Detect which cell encompasses the target text, then output its [X, Y] center coordinate. 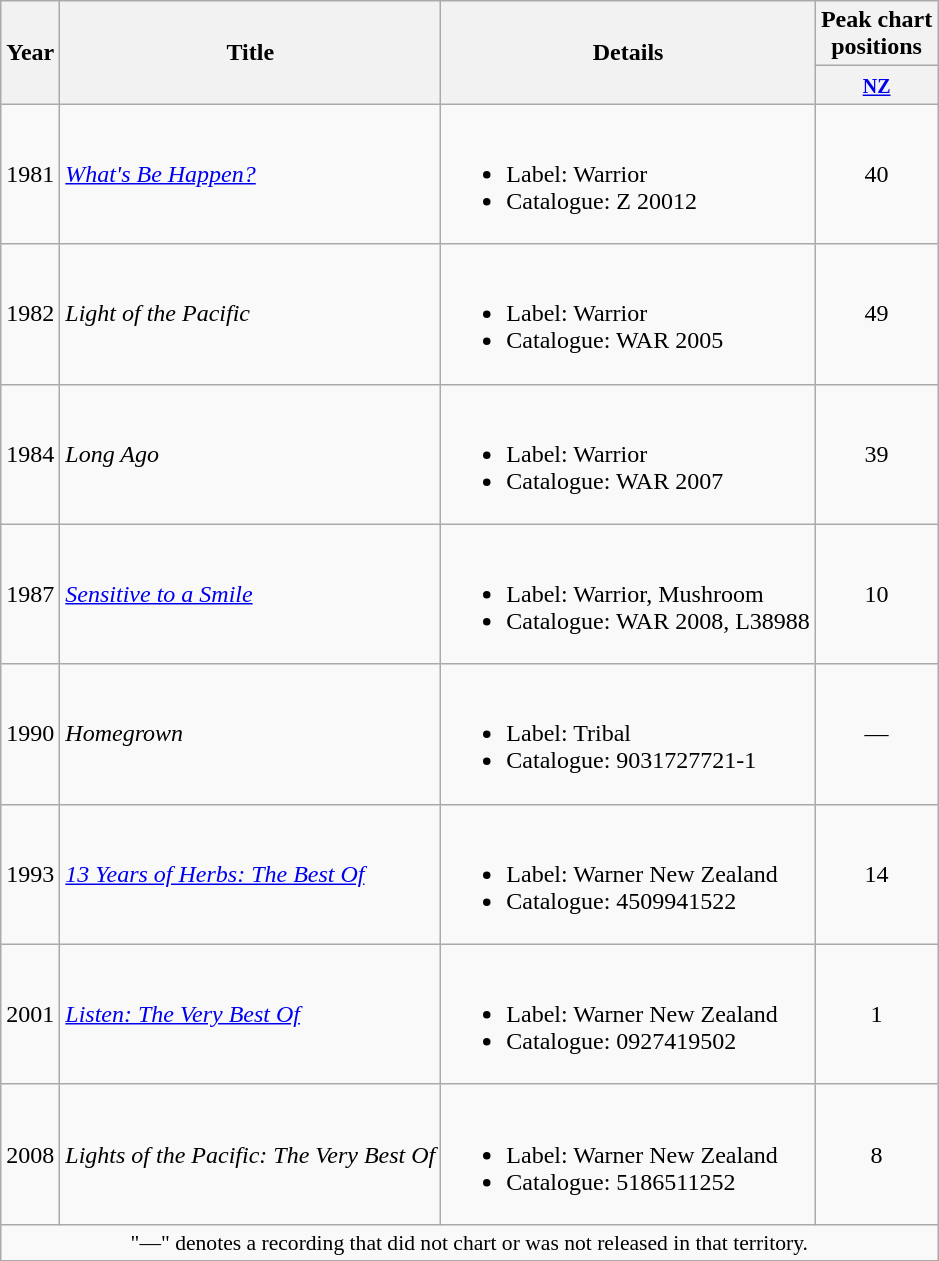
Long Ago [250, 454]
Details [628, 52]
— [876, 734]
1 [876, 1014]
13 Years of Herbs: The Best Of [250, 874]
Label: WarriorCatalogue: WAR 2005 [628, 314]
1981 [30, 174]
2001 [30, 1014]
1982 [30, 314]
Label: TribalCatalogue: 9031727721-1 [628, 734]
Label: WarriorCatalogue: Z 20012 [628, 174]
Label: Warner New ZealandCatalogue: 5186511252 [628, 1154]
1993 [30, 874]
Label: Warrior, MushroomCatalogue: WAR 2008, L38988 [628, 594]
14 [876, 874]
40 [876, 174]
Sensitive to a Smile [250, 594]
49 [876, 314]
NZ [876, 85]
8 [876, 1154]
39 [876, 454]
"—" denotes a recording that did not chart or was not released in that territory. [470, 1242]
2008 [30, 1154]
1987 [30, 594]
Homegrown [250, 734]
Year [30, 52]
Peak chartpositions [876, 34]
Light of the Pacific [250, 314]
Lights of the Pacific: The Very Best Of [250, 1154]
What's Be Happen? [250, 174]
10 [876, 594]
Label: WarriorCatalogue: WAR 2007 [628, 454]
Label: Warner New ZealandCatalogue: 4509941522 [628, 874]
1984 [30, 454]
Listen: The Very Best Of [250, 1014]
Label: Warner New ZealandCatalogue: 0927419502 [628, 1014]
1990 [30, 734]
Title [250, 52]
